Capture the cell that displays the provided text and extract its [x, y] central coordinate. 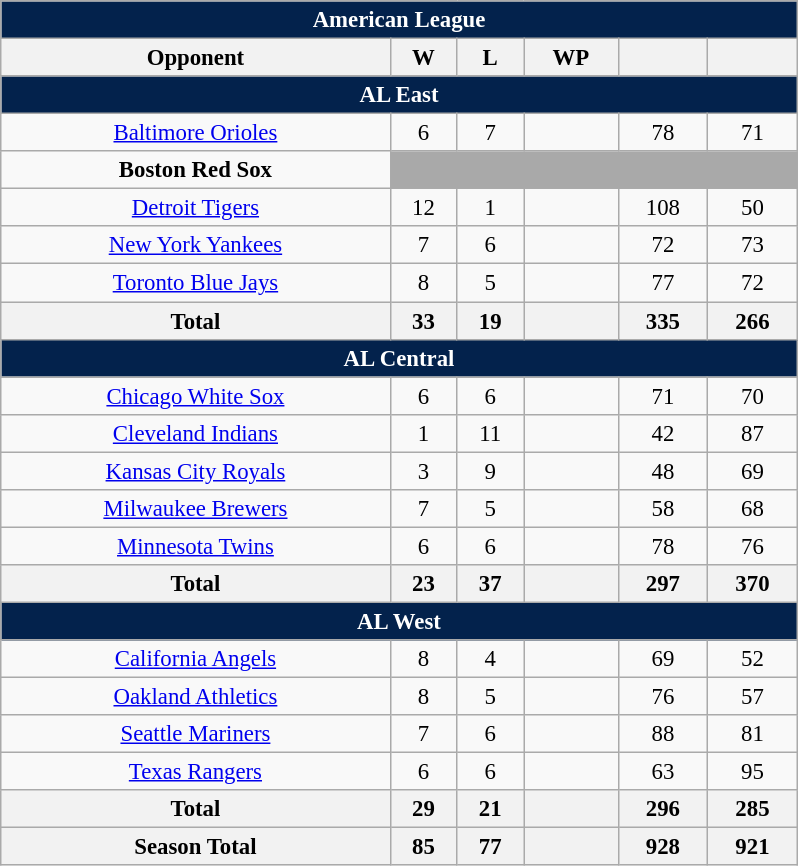
Milwaukee Brewers [196, 508]
73 [753, 245]
Detroit Tigers [196, 208]
68 [753, 508]
AL Central [399, 358]
Oakland Athletics [196, 696]
12 [424, 208]
Toronto Blue Jays [196, 283]
266 [753, 321]
Season Total [196, 847]
AL East [399, 95]
4 [490, 659]
297 [663, 584]
Boston Red Sox [196, 170]
285 [753, 809]
WP [572, 57]
23 [424, 584]
42 [663, 433]
57 [753, 696]
335 [663, 321]
9 [490, 471]
85 [424, 847]
California Angels [196, 659]
33 [424, 321]
Cleveland Indians [196, 433]
Chicago White Sox [196, 396]
48 [663, 471]
21 [490, 809]
American League [399, 20]
70 [753, 396]
921 [753, 847]
Kansas City Royals [196, 471]
88 [663, 734]
19 [490, 321]
928 [663, 847]
95 [753, 772]
63 [663, 772]
3 [424, 471]
L [490, 57]
296 [663, 809]
Minnesota Twins [196, 546]
87 [753, 433]
11 [490, 433]
58 [663, 508]
New York Yankees [196, 245]
29 [424, 809]
108 [663, 208]
370 [753, 584]
Seattle Mariners [196, 734]
Opponent [196, 57]
AL West [399, 621]
37 [490, 584]
81 [753, 734]
52 [753, 659]
50 [753, 208]
Texas Rangers [196, 772]
W [424, 57]
Baltimore Orioles [196, 133]
